Locate the cell with the specified text and output its (X, Y) center coordinate. 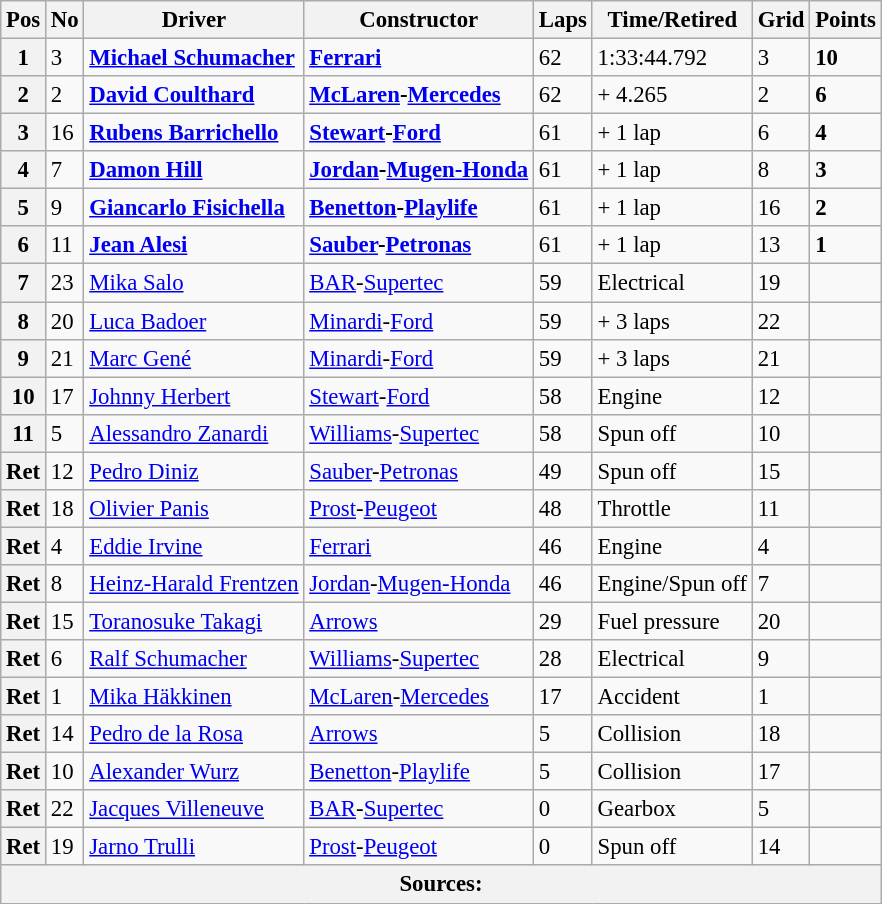
13 (780, 245)
Jarno Trulli (194, 847)
Mika Häkkinen (194, 697)
Damon Hill (194, 170)
28 (564, 659)
Accident (672, 697)
Rubens Barrichello (194, 133)
Jacques Villeneuve (194, 809)
Gearbox (672, 809)
+ 4.265 (672, 95)
1:33:44.792 (672, 58)
Alessandro Zanardi (194, 433)
Pedro de la Rosa (194, 734)
Eddie Irvine (194, 546)
Olivier Panis (194, 509)
Luca Badoer (194, 321)
29 (564, 621)
Jean Alesi (194, 245)
Mika Salo (194, 283)
Heinz-Harald Frentzen (194, 584)
Time/Retired (672, 20)
Pedro Diniz (194, 471)
49 (564, 471)
Sources: (441, 885)
Throttle (672, 509)
Fuel pressure (672, 621)
Alexander Wurz (194, 772)
Laps (564, 20)
Points (846, 20)
Constructor (419, 20)
Grid (780, 20)
48 (564, 509)
Giancarlo Fisichella (194, 208)
Michael Schumacher (194, 58)
Ralf Schumacher (194, 659)
David Coulthard (194, 95)
Toranosuke Takagi (194, 621)
23 (65, 283)
Pos (24, 20)
Driver (194, 20)
No (65, 20)
Engine/Spun off (672, 584)
Johnny Herbert (194, 396)
Marc Gené (194, 358)
